Output the (X, Y) coordinate of the center of the cell containing the given text.  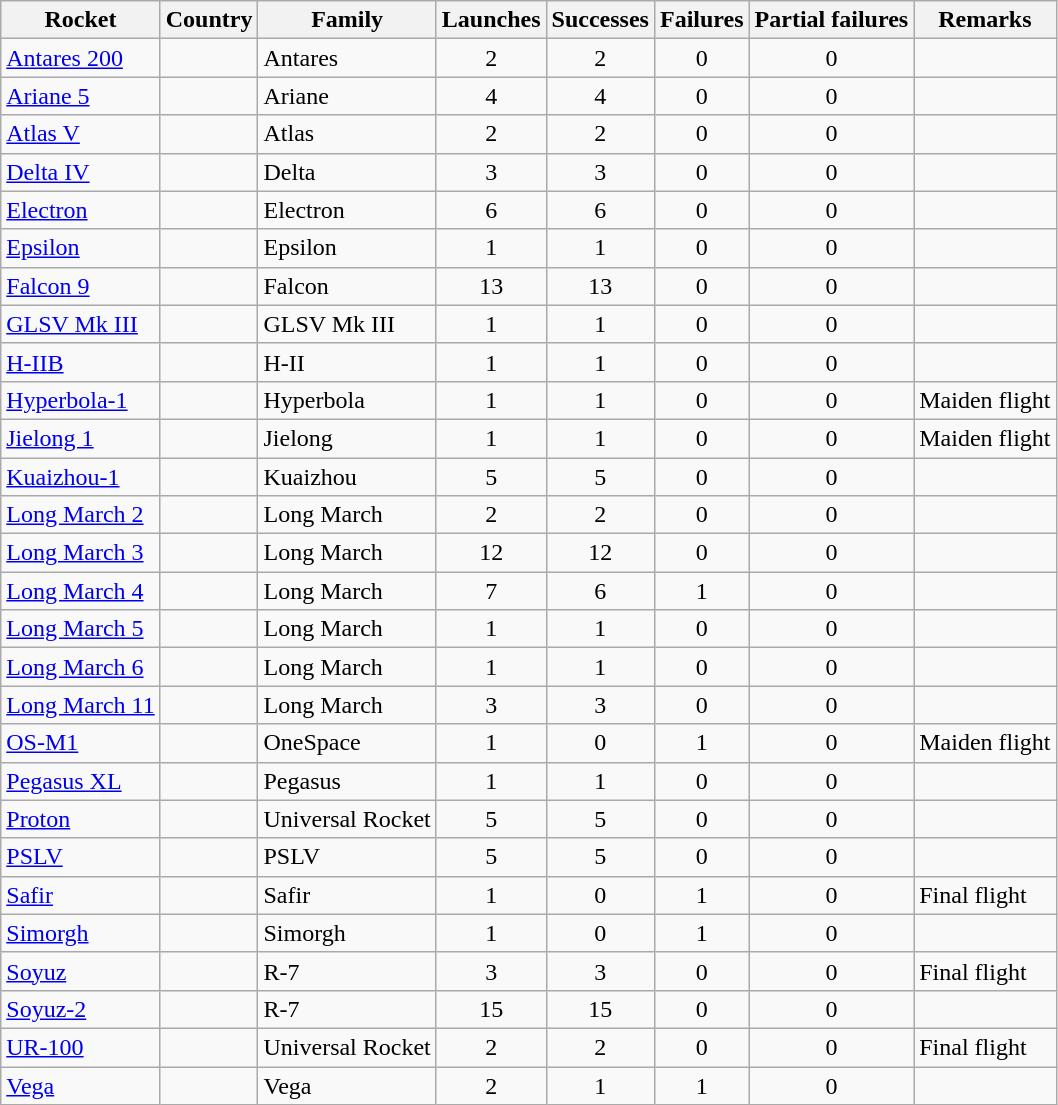
Kuaizhou-1 (80, 477)
Soyuz-2 (80, 1009)
Delta (347, 172)
Ariane 5 (80, 96)
Long March 5 (80, 629)
OneSpace (347, 743)
Family (347, 20)
Falcon 9 (80, 286)
Proton (80, 819)
Long March 11 (80, 705)
Long March 2 (80, 515)
Long March 4 (80, 591)
Jielong 1 (80, 438)
H-II (347, 362)
Pegasus (347, 781)
Hyperbola (347, 400)
Launches (491, 20)
Antares (347, 58)
UR-100 (80, 1047)
Pegasus XL (80, 781)
Falcon (347, 286)
Long March 6 (80, 667)
Partial failures (832, 20)
Rocket (80, 20)
Delta IV (80, 172)
Atlas V (80, 134)
Antares 200 (80, 58)
7 (491, 591)
H-IIB (80, 362)
Failures (702, 20)
Kuaizhou (347, 477)
OS-M1 (80, 743)
Long March 3 (80, 553)
Remarks (985, 20)
Hyperbola-1 (80, 400)
Soyuz (80, 971)
Atlas (347, 134)
Jielong (347, 438)
Ariane (347, 96)
Successes (600, 20)
Country (209, 20)
